Extract the [x, y] coordinate from the center of the cell holding the provided text.  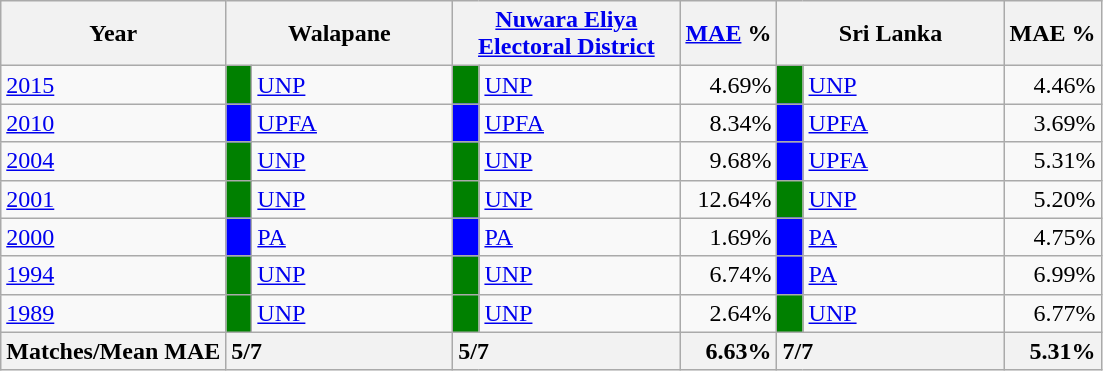
Nuwara Eliya Electoral District [566, 34]
8.34% [728, 123]
1994 [114, 275]
1989 [114, 313]
5.20% [1052, 199]
6.77% [1052, 313]
2010 [114, 123]
Matches/Mean MAE [114, 351]
4.69% [728, 85]
7/7 [890, 351]
2001 [114, 199]
6.99% [1052, 275]
12.64% [728, 199]
4.75% [1052, 237]
2000 [114, 237]
1.69% [728, 237]
Sri Lanka [890, 34]
6.63% [728, 351]
6.74% [728, 275]
3.69% [1052, 123]
Year [114, 34]
9.68% [728, 161]
2015 [114, 85]
2004 [114, 161]
2.64% [728, 313]
4.46% [1052, 85]
Walapane [340, 34]
